Detect which cell encompasses the target text, then output its (x, y) center coordinate. 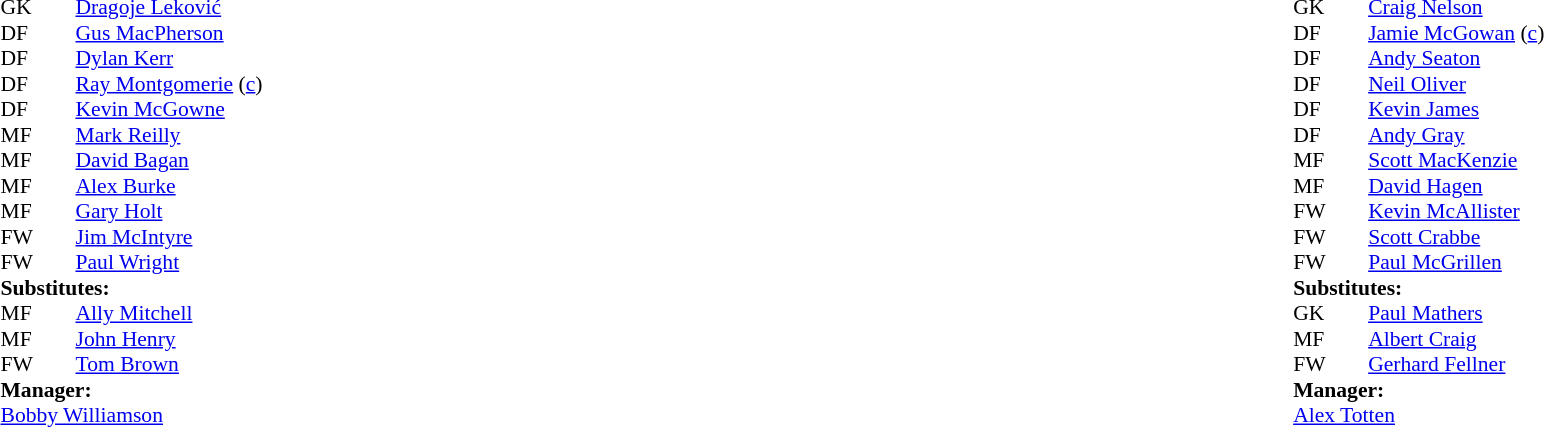
Ray Montgomerie (c) (170, 84)
Alex Burke (170, 186)
Scott MacKenzie (1456, 161)
Tom Brown (170, 365)
John Henry (170, 339)
Paul Wright (170, 263)
Andy Seaton (1456, 59)
Kevin James (1456, 109)
Jim McIntyre (170, 237)
Paul Mathers (1456, 313)
David Bagan (170, 161)
Gerhard Fellner (1456, 365)
David Hagen (1456, 186)
Kevin McGowne (170, 109)
Gus MacPherson (170, 33)
Ally Mitchell (170, 313)
Jamie McGowan (c) (1456, 33)
Dylan Kerr (170, 59)
GK (1312, 313)
Scott Crabbe (1456, 237)
Albert Craig (1456, 339)
Mark Reilly (170, 135)
Paul McGrillen (1456, 263)
Andy Gray (1456, 135)
Neil Oliver (1456, 84)
Kevin McAllister (1456, 211)
Gary Holt (170, 211)
